Determine the [X, Y] coordinate at the center of the cell enclosing the given text.  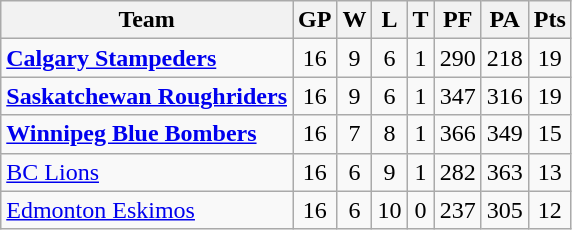
Edmonton Eskimos [147, 210]
237 [458, 210]
Winnipeg Blue Bombers [147, 134]
0 [420, 210]
347 [458, 96]
BC Lions [147, 172]
366 [458, 134]
PA [504, 20]
218 [504, 58]
GP [315, 20]
W [354, 20]
349 [504, 134]
Calgary Stampeders [147, 58]
305 [504, 210]
Team [147, 20]
L [390, 20]
15 [550, 134]
290 [458, 58]
7 [354, 134]
363 [504, 172]
13 [550, 172]
12 [550, 210]
282 [458, 172]
Pts [550, 20]
8 [390, 134]
10 [390, 210]
T [420, 20]
PF [458, 20]
316 [504, 96]
Saskatchewan Roughriders [147, 96]
